Identify which cell holds the provided text, then report its (X, Y) central coordinate. 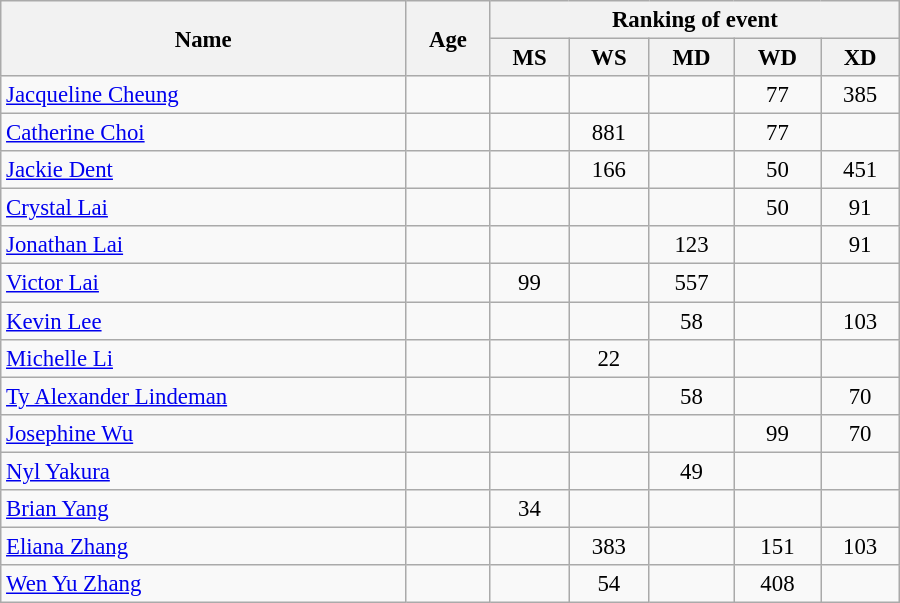
408 (778, 584)
Jackie Dent (204, 170)
MS (529, 58)
Crystal Lai (204, 208)
Wen Yu Zhang (204, 584)
Ranking of event (694, 20)
Michelle Li (204, 358)
Eliana Zhang (204, 546)
166 (609, 170)
557 (692, 283)
451 (860, 170)
Age (448, 38)
123 (692, 245)
Catherine Choi (204, 133)
Kevin Lee (204, 321)
Ty Alexander Lindeman (204, 396)
Nyl Yakura (204, 471)
151 (778, 546)
XD (860, 58)
Jacqueline Cheung (204, 95)
881 (609, 133)
Josephine Wu (204, 433)
54 (609, 584)
385 (860, 95)
MD (692, 58)
34 (529, 509)
Brian Yang (204, 509)
Jonathan Lai (204, 245)
Name (204, 38)
WD (778, 58)
49 (692, 471)
383 (609, 546)
22 (609, 358)
Victor Lai (204, 283)
WS (609, 58)
